Return the (x, y) coordinate for the center point of the cell that contains the specified text.  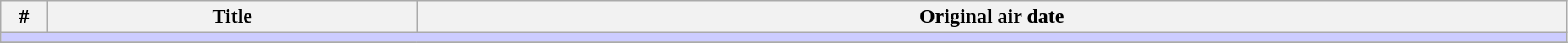
# (24, 17)
Title (232, 17)
Original air date (992, 17)
